Search for the cell housing the specified text and yield its (x, y) center coordinate. 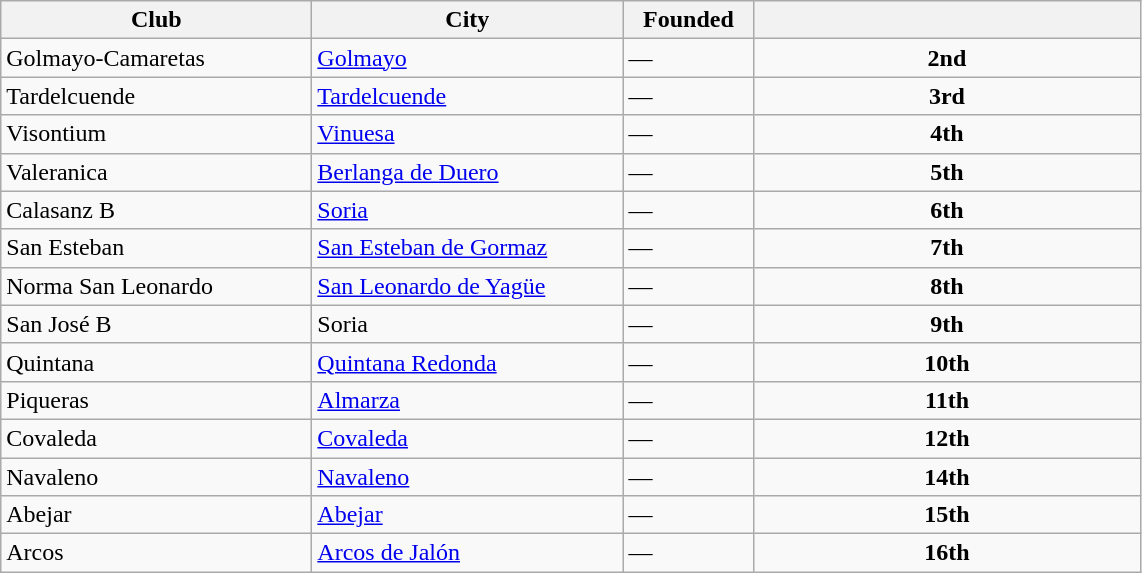
Piqueras (156, 400)
9th (947, 324)
Valeranica (156, 172)
Golmayo-Camaretas (156, 58)
Vinuesa (468, 134)
Club (156, 20)
San Esteban de Gormaz (468, 248)
14th (947, 477)
Arcos de Jalón (468, 553)
San Leonardo de Yagüe (468, 286)
Berlanga de Duero (468, 172)
San José B (156, 324)
12th (947, 438)
Almarza (468, 400)
San Esteban (156, 248)
Norma San Leonardo (156, 286)
Quintana Redonda (468, 362)
16th (947, 553)
Golmayo (468, 58)
7th (947, 248)
Founded (688, 20)
2nd (947, 58)
Visontium (156, 134)
4th (947, 134)
11th (947, 400)
5th (947, 172)
Calasanz B (156, 210)
8th (947, 286)
6th (947, 210)
15th (947, 515)
City (468, 20)
10th (947, 362)
3rd (947, 96)
Arcos (156, 553)
Quintana (156, 362)
